Search for the cell housing the specified text and yield its [X, Y] center coordinate. 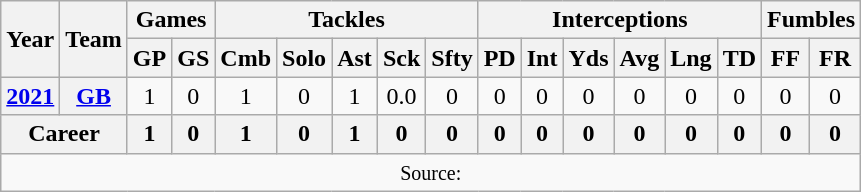
Ast [355, 58]
Avg [640, 58]
Yds [588, 58]
PD [500, 58]
2021 [30, 96]
Tackles [346, 20]
GP [149, 58]
TD [739, 58]
Int [542, 58]
GB [94, 96]
0.0 [401, 96]
Sfty [452, 58]
Solo [304, 58]
Games [170, 20]
Lng [691, 58]
Team [94, 39]
Fumbles [812, 20]
GS [194, 58]
Cmb [246, 58]
Career [64, 134]
FR [834, 58]
FF [786, 58]
Source: [431, 172]
Interceptions [620, 20]
Year [30, 39]
Sck [401, 58]
